Pinpoint the cell where the given text exists, returning its [X, Y] midpoint coordinate. 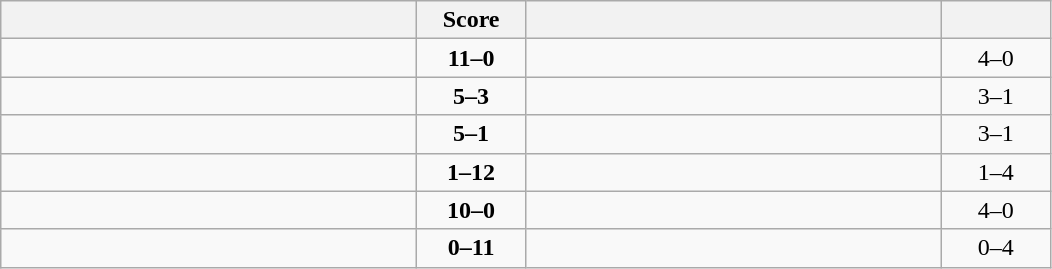
10–0 [472, 210]
1–4 [996, 172]
Score [472, 20]
0–4 [996, 248]
5–3 [472, 96]
5–1 [472, 134]
1–12 [472, 172]
11–0 [472, 58]
0–11 [472, 248]
